Provide the [x, y] coordinate of the cell's center where the given text is located.  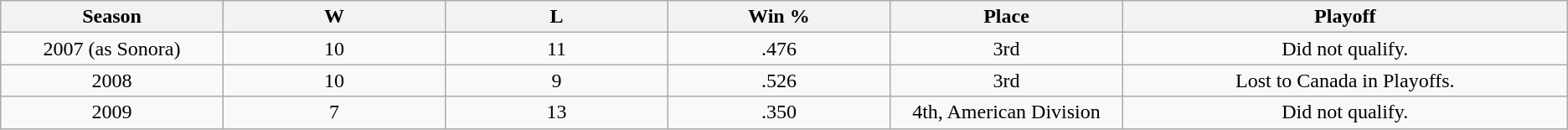
Place [1007, 17]
Playoff [1345, 17]
2009 [112, 112]
Win % [779, 17]
Season [112, 17]
L [556, 17]
11 [556, 49]
2007 (as Sonora) [112, 49]
7 [333, 112]
9 [556, 81]
.526 [779, 81]
.476 [779, 49]
W [333, 17]
.350 [779, 112]
13 [556, 112]
2008 [112, 81]
4th, American Division [1007, 112]
Lost to Canada in Playoffs. [1345, 81]
